Return [x, y] of the center of cell containing provided text 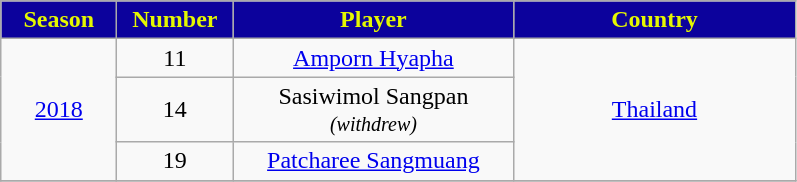
Patcharee Sangmuang [374, 161]
Sasiwimol Sangpan (withdrew) [374, 110]
2018 [59, 110]
Country [654, 20]
Player [374, 20]
11 [175, 58]
Number [175, 20]
Amporn Hyapha [374, 58]
Season [59, 20]
Thailand [654, 110]
19 [175, 161]
14 [175, 110]
